Output the [X, Y] coordinate of the center of the cell containing the given text.  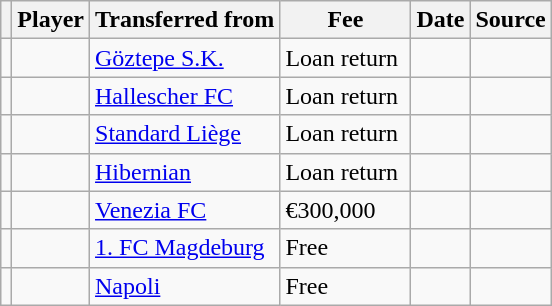
Standard Liège [185, 134]
Napoli [185, 286]
1. FC Magdeburg [185, 248]
Date [440, 20]
Player [51, 20]
Transferred from [185, 20]
Hallescher FC [185, 96]
Fee [346, 20]
€300,000 [346, 210]
Göztepe S.K. [185, 58]
Source [510, 20]
Venezia FC [185, 210]
Hibernian [185, 172]
